Provide the [X, Y] coordinate of the cell's center where the given text is located.  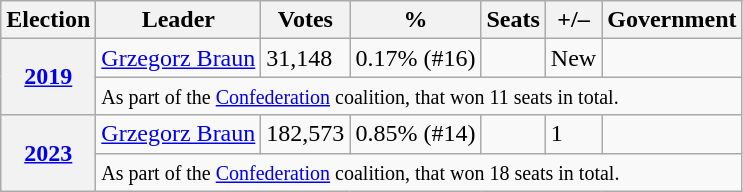
As part of the Confederation coalition, that won 11 seats in total. [419, 96]
1 [573, 134]
+/– [573, 20]
Seats [513, 20]
2019 [48, 77]
2023 [48, 153]
% [416, 20]
182,573 [306, 134]
New [573, 58]
Government [672, 20]
Election [48, 20]
0.17% (#16) [416, 58]
As part of the Confederation coalition, that won 18 seats in total. [419, 172]
31,148 [306, 58]
Votes [306, 20]
Leader [178, 20]
0.85% (#14) [416, 134]
